Extract the [x, y] coordinate from the center of the cell holding the provided text.  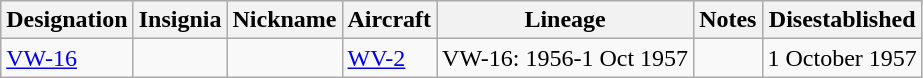
Disestablished [842, 20]
1 October 1957 [842, 58]
WV-2 [390, 58]
Insignia [180, 20]
Designation [67, 20]
Lineage [566, 20]
Notes [728, 20]
Nickname [284, 20]
VW-16 [67, 58]
VW-16: 1956-1 Oct 1957 [566, 58]
Aircraft [390, 20]
